Output the (X, Y) coordinate of the center of the cell containing the given text.  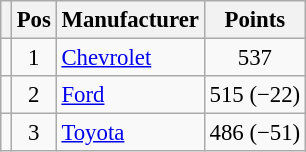
Manufacturer (130, 20)
486 (−51) (254, 133)
2 (34, 95)
Chevrolet (130, 58)
Pos (34, 20)
3 (34, 133)
1 (34, 58)
Toyota (130, 133)
537 (254, 58)
Ford (130, 95)
515 (−22) (254, 95)
Points (254, 20)
